Extract the (X, Y) coordinate from the center of the cell holding the provided text.  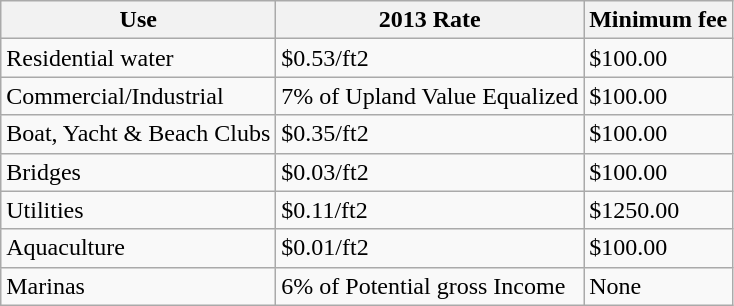
Aquaculture (138, 248)
$1250.00 (658, 210)
$0.53/ft2 (430, 58)
$0.35/ft2 (430, 134)
Bridges (138, 172)
7% of Upland Value Equalized (430, 96)
Use (138, 20)
$0.11/ft2 (430, 210)
None (658, 286)
$0.03/ft2 (430, 172)
$0.01/ft2 (430, 248)
Residential water (138, 58)
Boat, Yacht & Beach Clubs (138, 134)
Utilities (138, 210)
6% of Potential gross Income (430, 286)
2013 Rate (430, 20)
Marinas (138, 286)
Minimum fee (658, 20)
Commercial/Industrial (138, 96)
